Pinpoint the cell where the given text exists, returning its (x, y) midpoint coordinate. 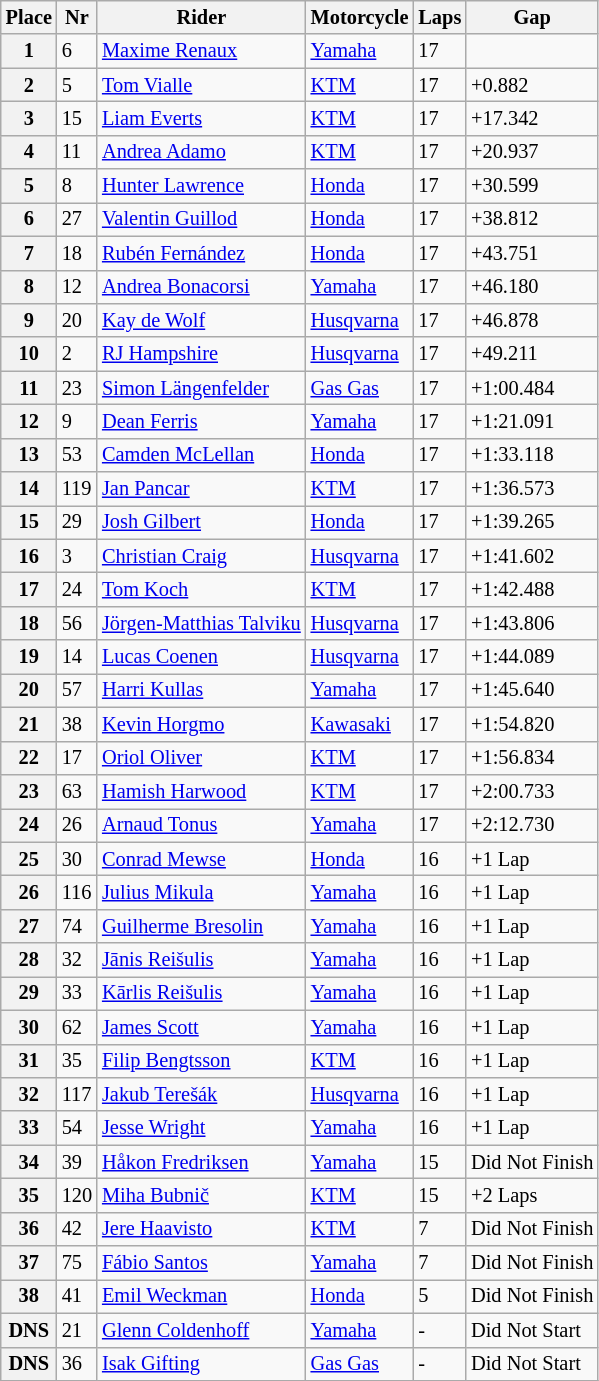
74 (77, 926)
Jan Pancar (202, 489)
41 (77, 1296)
Simon Längenfelder (202, 388)
+0.882 (532, 85)
57 (77, 690)
1 (29, 51)
Hunter Lawrence (202, 186)
Conrad Mewse (202, 859)
+1:33.118 (532, 455)
+1:43.806 (532, 623)
54 (77, 1128)
25 (29, 859)
Hamish Harwood (202, 791)
+46.180 (532, 287)
Nr (77, 17)
Rider (202, 17)
Andrea Adamo (202, 152)
+2:12.730 (532, 825)
+1:41.602 (532, 556)
56 (77, 623)
75 (77, 1263)
+2 Laps (532, 1195)
39 (77, 1162)
22 (29, 758)
Gap (532, 17)
Camden McLellan (202, 455)
Lucas Coenen (202, 657)
+17.342 (532, 118)
Valentin Guillod (202, 219)
Christian Craig (202, 556)
4 (29, 152)
+1:21.091 (532, 421)
Filip Bengtsson (202, 1061)
Emil Weckman (202, 1296)
Kārlis Reišulis (202, 993)
+1:36.573 (532, 489)
Arnaud Tonus (202, 825)
Andrea Bonacorsi (202, 287)
28 (29, 960)
42 (77, 1229)
62 (77, 1027)
+1:44.089 (532, 657)
120 (77, 1195)
Laps (440, 17)
+49.211 (532, 354)
Tom Vialle (202, 85)
+2:00.733 (532, 791)
117 (77, 1094)
Harri Kullas (202, 690)
+1:42.488 (532, 589)
Place (29, 17)
34 (29, 1162)
Jere Haavisto (202, 1229)
116 (77, 892)
Fábio Santos (202, 1263)
James Scott (202, 1027)
37 (29, 1263)
+30.599 (532, 186)
Kevin Horgmo (202, 724)
+43.751 (532, 253)
Oriol Oliver (202, 758)
RJ Hampshire (202, 354)
Glenn Coldenhoff (202, 1330)
Guilherme Bresolin (202, 926)
Håkon Fredriksen (202, 1162)
119 (77, 489)
Motorcycle (360, 17)
Dean Ferris (202, 421)
53 (77, 455)
Maxime Renaux (202, 51)
Josh Gilbert (202, 522)
63 (77, 791)
31 (29, 1061)
Rubén Fernández (202, 253)
Jesse Wright (202, 1128)
13 (29, 455)
+1:00.484 (532, 388)
19 (29, 657)
Isak Gifting (202, 1364)
Tom Koch (202, 589)
+1:39.265 (532, 522)
Jörgen-Matthias Talviku (202, 623)
Kay de Wolf (202, 320)
Miha Bubnič (202, 1195)
+1:45.640 (532, 690)
Liam Everts (202, 118)
+20.937 (532, 152)
+1:54.820 (532, 724)
+38.812 (532, 219)
Jakub Terešák (202, 1094)
10 (29, 354)
Jānis Reišulis (202, 960)
Julius Mikula (202, 892)
Kawasaki (360, 724)
+46.878 (532, 320)
+1:56.834 (532, 758)
